Capture the cell that displays the provided text and extract its [x, y] central coordinate. 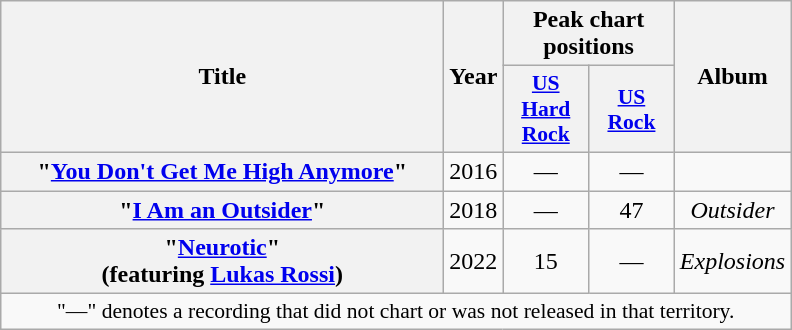
47 [632, 209]
15 [546, 262]
"You Don't Get Me High Anymore" [222, 171]
Year [474, 77]
2016 [474, 171]
"—" denotes a recording that did not chart or was not released in that territory. [396, 312]
2022 [474, 262]
"I Am an Outsider" [222, 209]
USRock [632, 110]
Outsider [732, 209]
Peak chart positions [588, 34]
USHardRock [546, 110]
2018 [474, 209]
Explosions [732, 262]
"Neurotic"(featuring Lukas Rossi) [222, 262]
Album [732, 77]
Title [222, 77]
